From the cell containing the given text, extract its center point as (X, Y) coordinate. 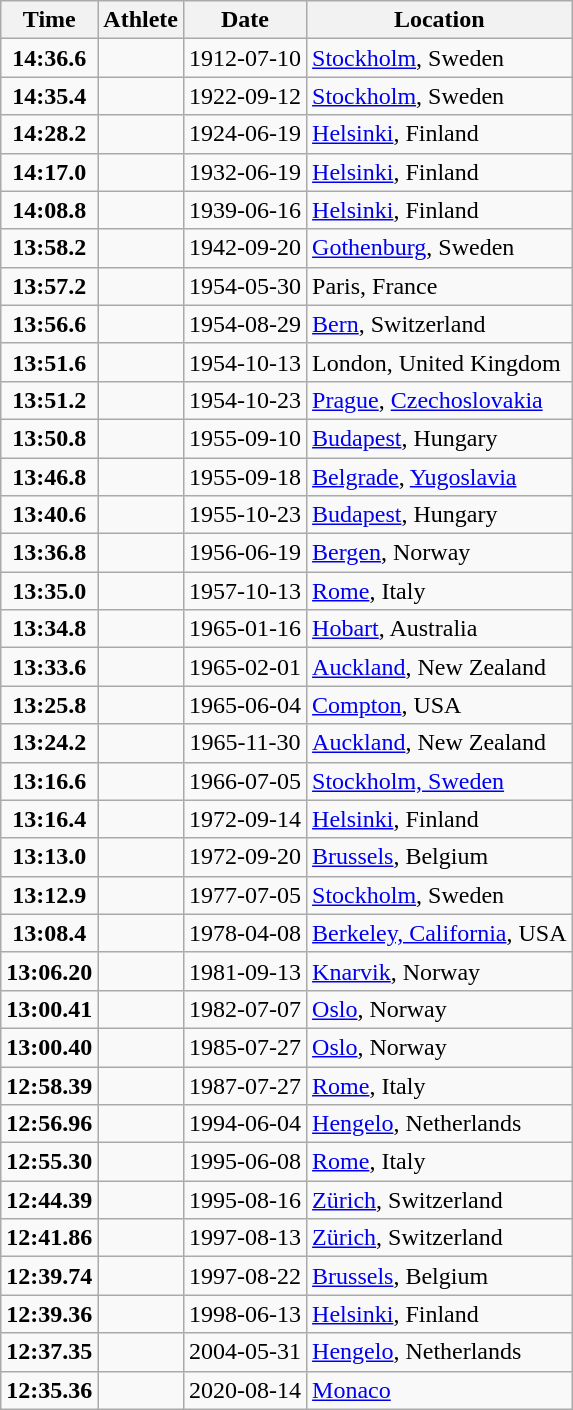
1954-10-23 (246, 400)
1942-09-20 (246, 248)
Monaco (440, 1390)
13:46.8 (50, 477)
Athlete (141, 20)
1981-09-13 (246, 971)
13:51.2 (50, 400)
1965-11-30 (246, 743)
14:17.0 (50, 172)
12:39.74 (50, 1276)
14:08.8 (50, 210)
1966-07-05 (246, 781)
13:40.6 (50, 515)
London, United Kingdom (440, 362)
13:56.6 (50, 324)
1987-07-27 (246, 1085)
13:57.2 (50, 286)
1994-06-04 (246, 1124)
13:08.4 (50, 933)
12:37.35 (50, 1352)
2004-05-31 (246, 1352)
1955-10-23 (246, 515)
Compton, USA (440, 705)
1972-09-20 (246, 857)
Berkeley, California, USA (440, 933)
1965-06-04 (246, 705)
Belgrade, Yugoslavia (440, 477)
1922-09-12 (246, 96)
13:06.20 (50, 971)
1995-08-16 (246, 1200)
12:39.36 (50, 1314)
1957-10-13 (246, 591)
13:36.8 (50, 553)
Hobart, Australia (440, 629)
1982-07-07 (246, 1009)
Prague, Czechoslovakia (440, 400)
13:12.9 (50, 895)
1954-05-30 (246, 286)
1932-06-19 (246, 172)
1995-06-08 (246, 1162)
13:34.8 (50, 629)
12:58.39 (50, 1085)
13:24.2 (50, 743)
Bern, Switzerland (440, 324)
Gothenburg, Sweden (440, 248)
Bergen, Norway (440, 553)
13:33.6 (50, 667)
Knarvik, Norway (440, 971)
13:58.2 (50, 248)
1977-07-05 (246, 895)
1998-06-13 (246, 1314)
1939-06-16 (246, 210)
1997-08-13 (246, 1238)
12:55.30 (50, 1162)
12:41.86 (50, 1238)
12:44.39 (50, 1200)
13:50.8 (50, 438)
1997-08-22 (246, 1276)
1912-07-10 (246, 58)
14:35.4 (50, 96)
14:36.6 (50, 58)
13:16.4 (50, 819)
Paris, France (440, 286)
13:16.6 (50, 781)
Location (440, 20)
1955-09-18 (246, 477)
12:35.36 (50, 1390)
Time (50, 20)
1956-06-19 (246, 553)
13:51.6 (50, 362)
Date (246, 20)
13:00.41 (50, 1009)
13:35.0 (50, 591)
14:28.2 (50, 134)
13:00.40 (50, 1047)
1972-09-14 (246, 819)
13:13.0 (50, 857)
2020-08-14 (246, 1390)
1978-04-08 (246, 933)
1965-01-16 (246, 629)
13:25.8 (50, 705)
1955-09-10 (246, 438)
1985-07-27 (246, 1047)
1954-10-13 (246, 362)
12:56.96 (50, 1124)
1965-02-01 (246, 667)
1954-08-29 (246, 324)
1924-06-19 (246, 134)
